Pinpoint the cell where the given text exists, returning its [X, Y] midpoint coordinate. 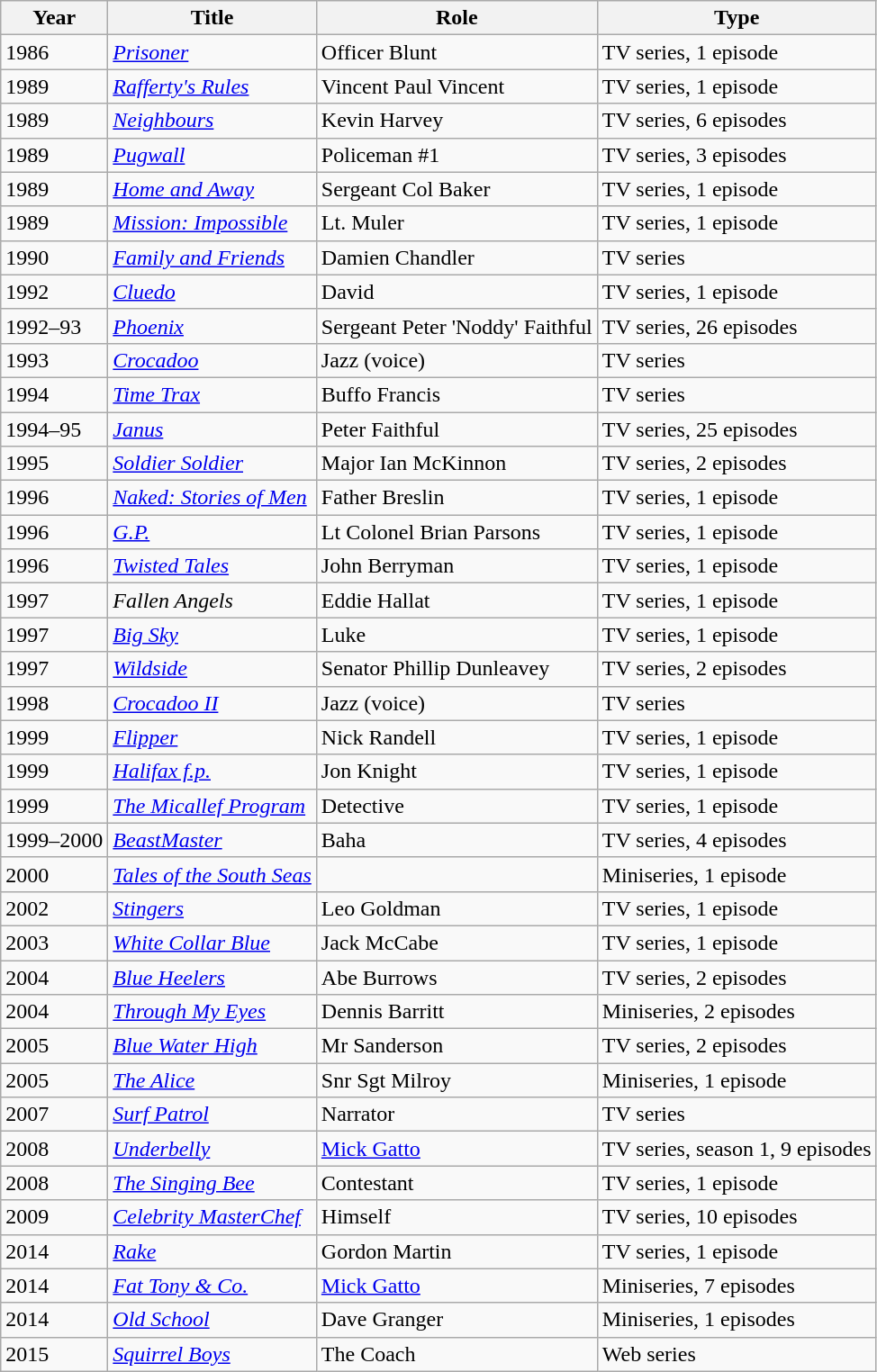
Dennis Barritt [457, 1012]
Cluedo [212, 292]
Halifax f.p. [212, 772]
The Coach [457, 1354]
TV series, season 1, 9 episodes [737, 1149]
Buffo Francis [457, 394]
Mr Sanderson [457, 1046]
Stingers [212, 908]
Fat Tony & Co. [212, 1286]
Fallen Angels [212, 600]
Wildside [212, 669]
Narrator [457, 1115]
Jon Knight [457, 772]
Squirrel Boys [212, 1354]
2003 [54, 943]
Phoenix [212, 326]
1994–95 [54, 429]
1992 [54, 292]
Web series [737, 1354]
Crocadoo [212, 360]
2002 [54, 908]
Celebrity MasterChef [212, 1217]
Role [457, 18]
Flipper [212, 737]
Year [54, 18]
John Berryman [457, 566]
Kevin Harvey [457, 121]
The Singing Bee [212, 1183]
1992–93 [54, 326]
Eddie Hallat [457, 600]
Blue Water High [212, 1046]
Rake [212, 1251]
Type [737, 18]
Major Ian McKinnon [457, 464]
Home and Away [212, 189]
Mission: Impossible [212, 223]
Blue Heelers [212, 977]
Himself [457, 1217]
Janus [212, 429]
Naked: Stories of Men [212, 498]
David [457, 292]
Title [212, 18]
Abe Burrows [457, 977]
2007 [54, 1115]
Miniseries, 7 episodes [737, 1286]
Miniseries, 2 episodes [737, 1012]
Policeman #1 [457, 155]
Gordon Martin [457, 1251]
Baha [457, 840]
Time Trax [212, 394]
Contestant [457, 1183]
Pugwall [212, 155]
Big Sky [212, 635]
Surf Patrol [212, 1115]
Damien Chandler [457, 257]
TV series, 3 episodes [737, 155]
Luke [457, 635]
Twisted Tales [212, 566]
Crocadoo II [212, 703]
TV series, 4 episodes [737, 840]
Detective [457, 806]
1990 [54, 257]
Vincent Paul Vincent [457, 86]
1999–2000 [54, 840]
Senator Phillip Dunleavey [457, 669]
Peter Faithful [457, 429]
The Alice [212, 1080]
G.P. [212, 532]
1994 [54, 394]
Jack McCabe [457, 943]
Family and Friends [212, 257]
Prisoner [212, 52]
1986 [54, 52]
Old School [212, 1320]
TV series, 25 episodes [737, 429]
1993 [54, 360]
Sergeant Col Baker [457, 189]
Lt Colonel Brian Parsons [457, 532]
1995 [54, 464]
Officer Blunt [457, 52]
Leo Goldman [457, 908]
Nick Randell [457, 737]
Through My Eyes [212, 1012]
Sergeant Peter 'Noddy' Faithful [457, 326]
BeastMaster [212, 840]
2015 [54, 1354]
Miniseries, 1 episodes [737, 1320]
TV series, 10 episodes [737, 1217]
Underbelly [212, 1149]
Dave Granger [457, 1320]
2000 [54, 874]
White Collar Blue [212, 943]
Snr Sgt Milroy [457, 1080]
Rafferty's Rules [212, 86]
TV series, 6 episodes [737, 121]
TV series, 26 episodes [737, 326]
Soldier Soldier [212, 464]
Neighbours [212, 121]
1998 [54, 703]
The Micallef Program [212, 806]
2009 [54, 1217]
Lt. Muler [457, 223]
Father Breslin [457, 498]
Tales of the South Seas [212, 874]
